Identify which cell holds the provided text, then report its (X, Y) central coordinate. 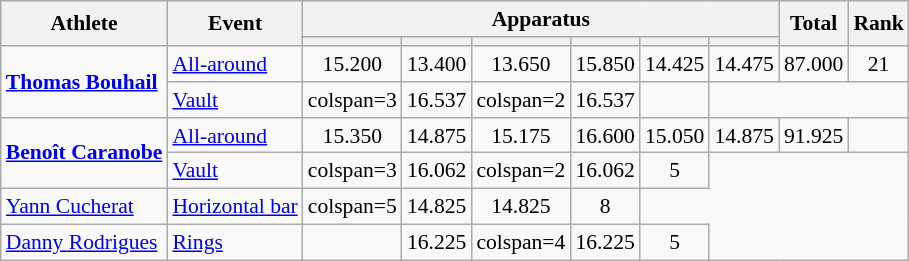
Benoît Caranobe (84, 154)
colspan=5 (352, 207)
15.850 (604, 64)
13.400 (436, 64)
91.925 (814, 136)
21 (878, 64)
13.650 (520, 64)
16.600 (604, 136)
87.000 (814, 64)
15.175 (520, 136)
Event (234, 24)
Yann Cucherat (84, 207)
14.425 (674, 64)
15.050 (674, 136)
15.350 (352, 136)
Apparatus (541, 19)
15.200 (352, 64)
Danny Rodrigues (84, 243)
Horizontal bar (234, 207)
8 (604, 207)
Total (814, 24)
14.475 (744, 64)
colspan=4 (520, 243)
Rank (878, 24)
Athlete (84, 24)
Thomas Bouhail (84, 82)
Rings (234, 243)
